Capture the cell that displays the provided text and extract its [x, y] central coordinate. 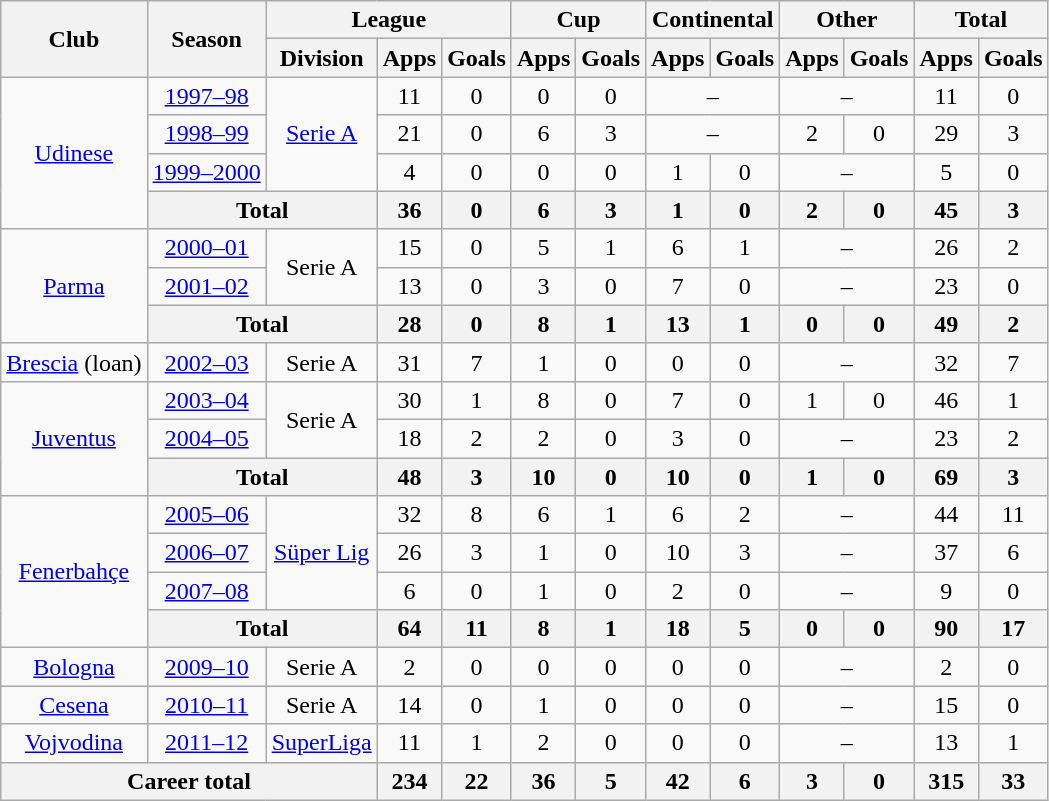
69 [946, 477]
Other [847, 20]
Udinese [74, 153]
SuperLiga [322, 743]
2007–08 [206, 591]
2002–03 [206, 362]
2004–05 [206, 438]
Club [74, 39]
2003–04 [206, 400]
Cup [578, 20]
Parma [74, 286]
48 [409, 477]
64 [409, 629]
29 [946, 134]
21 [409, 134]
315 [946, 781]
1998–99 [206, 134]
28 [409, 324]
Season [206, 39]
44 [946, 515]
2005–06 [206, 515]
Bologna [74, 667]
46 [946, 400]
37 [946, 553]
2000–01 [206, 248]
2006–07 [206, 553]
1997–98 [206, 96]
Süper Lig [322, 553]
League [388, 20]
22 [477, 781]
Brescia (loan) [74, 362]
45 [946, 210]
234 [409, 781]
Fenerbahçe [74, 572]
Continental [713, 20]
1999–2000 [206, 172]
30 [409, 400]
Vojvodina [74, 743]
9 [946, 591]
2010–11 [206, 705]
49 [946, 324]
90 [946, 629]
Cesena [74, 705]
Juventus [74, 438]
4 [409, 172]
42 [678, 781]
Division [322, 58]
2011–12 [206, 743]
33 [1013, 781]
31 [409, 362]
14 [409, 705]
2001–02 [206, 286]
Career total [189, 781]
2009–10 [206, 667]
17 [1013, 629]
